Pinpoint the cell where the given text exists, returning its [X, Y] midpoint coordinate. 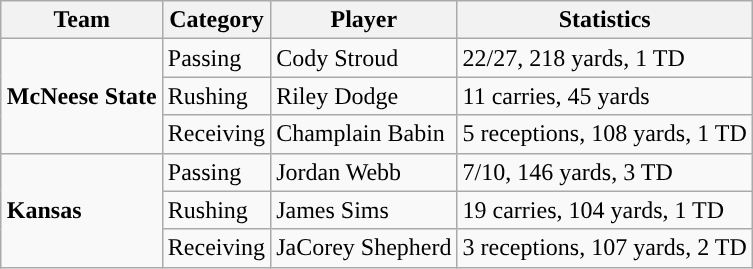
James Sims [364, 210]
22/27, 218 yards, 1 TD [604, 58]
Champlain Babin [364, 134]
Category [216, 20]
19 carries, 104 yards, 1 TD [604, 210]
3 receptions, 107 yards, 2 TD [604, 248]
7/10, 146 yards, 3 TD [604, 172]
11 carries, 45 yards [604, 96]
JaCorey Shepherd [364, 248]
Team [82, 20]
Riley Dodge [364, 96]
Kansas [82, 210]
Statistics [604, 20]
5 receptions, 108 yards, 1 TD [604, 134]
Player [364, 20]
McNeese State [82, 96]
Jordan Webb [364, 172]
Cody Stroud [364, 58]
